Detect which cell encompasses the target text, then output its [x, y] center coordinate. 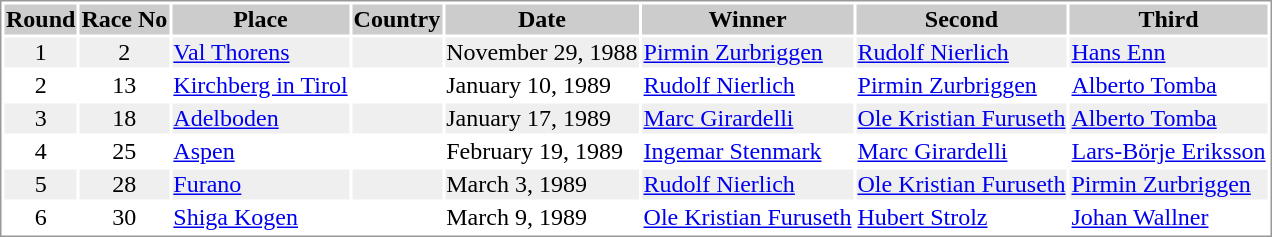
5 [40, 185]
13 [124, 85]
30 [124, 217]
March 3, 1989 [542, 185]
Lars-Börje Eriksson [1168, 151]
Val Thorens [260, 53]
January 10, 1989 [542, 85]
Johan Wallner [1168, 217]
Hans Enn [1168, 53]
February 19, 1989 [542, 151]
28 [124, 185]
Adelboden [260, 119]
Third [1168, 19]
Hubert Strolz [962, 217]
January 17, 1989 [542, 119]
Place [260, 19]
Country [397, 19]
Round [40, 19]
6 [40, 217]
Second [962, 19]
Race No [124, 19]
18 [124, 119]
Aspen [260, 151]
1 [40, 53]
Shiga Kogen [260, 217]
Kirchberg in Tirol [260, 85]
November 29, 1988 [542, 53]
3 [40, 119]
Date [542, 19]
Winner [748, 19]
March 9, 1989 [542, 217]
Ingemar Stenmark [748, 151]
Furano [260, 185]
25 [124, 151]
4 [40, 151]
